Capture the cell that displays the provided text and extract its [x, y] central coordinate. 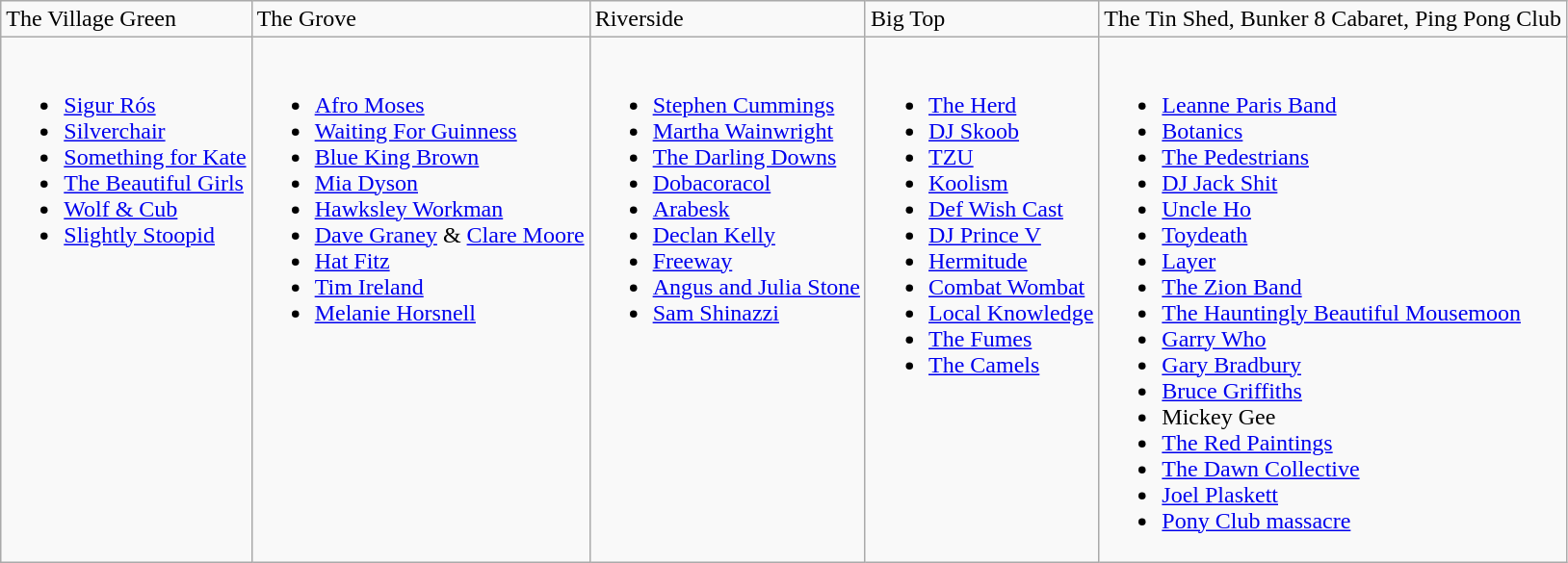
The Village Green [126, 19]
Big Top [981, 19]
The Tin Shed, Bunker 8 Cabaret, Ping Pong Club [1333, 19]
Riverside [727, 19]
The Grove [420, 19]
The HerdDJ SkoobTZUKoolismDef Wish CastDJ Prince VHermitudeCombat WombatLocal KnowledgeThe FumesThe Camels [981, 300]
Stephen CummingsMartha WainwrightThe Darling DownsDobacoracolArabeskDeclan KellyFreewayAngus and Julia StoneSam Shinazzi [727, 300]
Afro MosesWaiting For GuinnessBlue King BrownMia DysonHawksley WorkmanDave Graney & Clare MooreHat FitzTim IrelandMelanie Horsnell [420, 300]
Sigur RósSilverchairSomething for KateThe Beautiful GirlsWolf & CubSlightly Stoopid [126, 300]
